Locate the cell with the specified text and output its (X, Y) center coordinate. 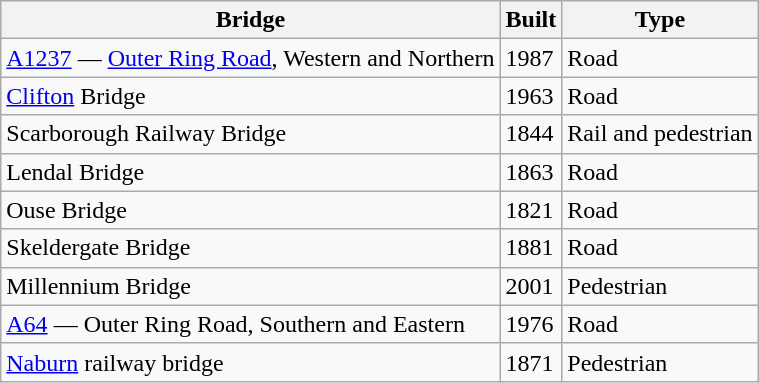
1844 (531, 134)
1863 (531, 172)
A64 — Outer Ring Road, Southern and Eastern (250, 324)
A1237 — Outer Ring Road, Western and Northern (250, 58)
Skeldergate Bridge (250, 248)
1976 (531, 324)
Type (660, 20)
Rail and pedestrian (660, 134)
Scarborough Railway Bridge (250, 134)
Ouse Bridge (250, 210)
Clifton Bridge (250, 96)
Bridge (250, 20)
Lendal Bridge (250, 172)
1821 (531, 210)
Built (531, 20)
1987 (531, 58)
1963 (531, 96)
Naburn railway bridge (250, 362)
Millennium Bridge (250, 286)
1881 (531, 248)
2001 (531, 286)
1871 (531, 362)
